Return the (x, y) coordinate for the center point of the cell that contains the specified text.  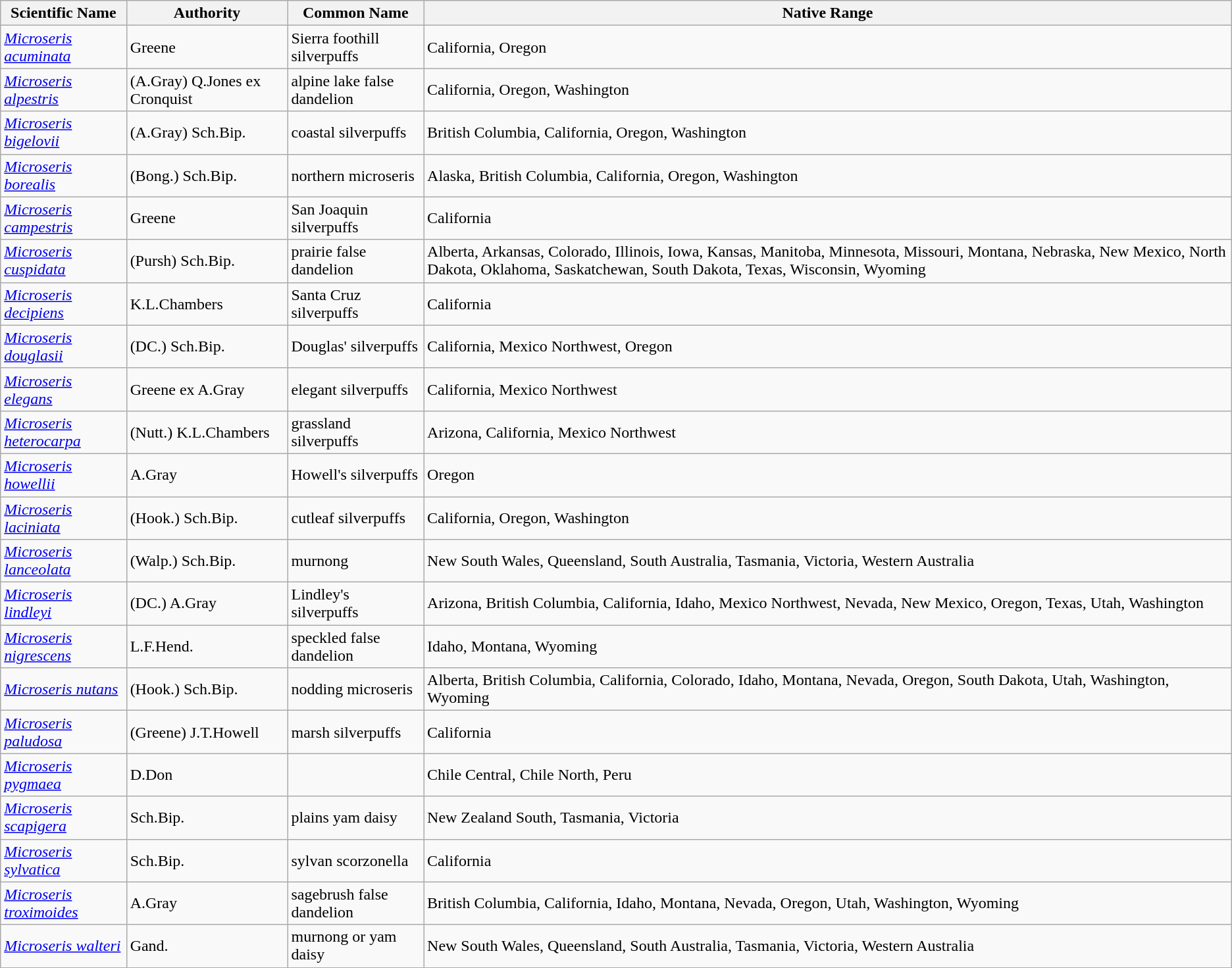
California, Oregon (828, 47)
Microseris paludosa (63, 732)
speckled false dandelion (355, 646)
(Bong.) Sch.Bip. (207, 175)
Microseris heterocarpa (63, 432)
Chile Central, Chile North, Peru (828, 775)
elegant silverpuffs (355, 390)
northern microseris (355, 175)
Sierra foothill silverpuffs (355, 47)
(Pursh) Sch.Bip. (207, 261)
Microseris acuminata (63, 47)
Howell's silverpuffs (355, 475)
K.L.Chambers (207, 304)
California, Mexico Northwest, Oregon (828, 346)
marsh silverpuffs (355, 732)
Idaho, Montana, Wyoming (828, 646)
New Zealand South, Tasmania, Victoria (828, 817)
(Nutt.) K.L.Chambers (207, 432)
murnong (355, 561)
Scientific Name (63, 13)
Microseris douglasii (63, 346)
Microseris troximoides (63, 903)
sylvan scorzonella (355, 861)
Microseris nutans (63, 690)
Arizona, California, Mexico Northwest (828, 432)
Common Name (355, 13)
Microseris bigelovii (63, 133)
San Joaquin silverpuffs (355, 218)
Santa Cruz silverpuffs (355, 304)
Alberta, British Columbia, California, Colorado, Idaho, Montana, Nevada, Oregon, South Dakota, Utah, Washington, Wyoming (828, 690)
cutleaf silverpuffs (355, 517)
British Columbia, California, Idaho, Montana, Nevada, Oregon, Utah, Washington, Wyoming (828, 903)
plains yam daisy (355, 817)
sagebrush false dandelion (355, 903)
coastal silverpuffs (355, 133)
Microseris borealis (63, 175)
nodding microseris (355, 690)
Microseris campestris (63, 218)
Microseris alpestris (63, 89)
Microseris nigrescens (63, 646)
Microseris elegans (63, 390)
(Walp.) Sch.Bip. (207, 561)
Microseris decipiens (63, 304)
(Greene) J.T.Howell (207, 732)
Microseris laciniata (63, 517)
Microseris howellii (63, 475)
(DC.) Sch.Bip. (207, 346)
(A.Gray) Sch.Bip. (207, 133)
Alaska, British Columbia, California, Oregon, Washington (828, 175)
Gand. (207, 946)
Microseris lindleyi (63, 604)
(DC.) A.Gray (207, 604)
Arizona, British Columbia, California, Idaho, Mexico Northwest, Nevada, New Mexico, Oregon, Texas, Utah, Washington (828, 604)
Microseris lanceolata (63, 561)
L.F.Hend. (207, 646)
murnong or yam daisy (355, 946)
Microseris pygmaea (63, 775)
Native Range (828, 13)
grassland silverpuffs (355, 432)
D.Don (207, 775)
prairie false dandelion (355, 261)
British Columbia, California, Oregon, Washington (828, 133)
Authority (207, 13)
Douglas' silverpuffs (355, 346)
Lindley's silverpuffs (355, 604)
Microseris scapigera (63, 817)
California, Mexico Northwest (828, 390)
Microseris sylvatica (63, 861)
alpine lake false dandelion (355, 89)
Microseris walteri (63, 946)
Greene ex A.Gray (207, 390)
Oregon (828, 475)
(A.Gray) Q.Jones ex Cronquist (207, 89)
Microseris cuspidata (63, 261)
